Return (X, Y) of the center of cell containing provided text 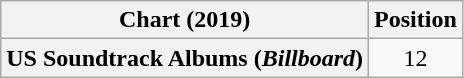
US Soundtrack Albums (Billboard) (185, 58)
Chart (2019) (185, 20)
Position (416, 20)
12 (416, 58)
